Search for the cell housing the specified text and yield its (x, y) center coordinate. 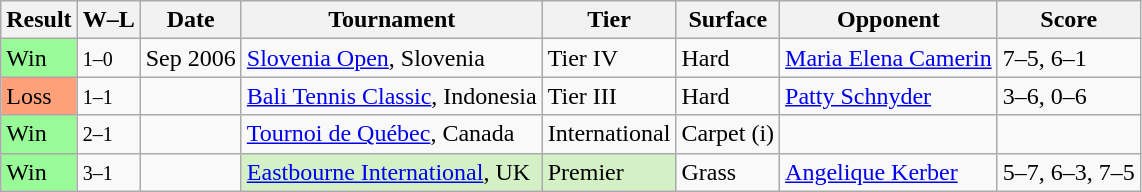
W–L (108, 20)
International (609, 134)
1–1 (108, 96)
Bali Tennis Classic, Indonesia (392, 96)
Result (39, 20)
Surface (728, 20)
1–0 (108, 58)
Score (1068, 20)
Maria Elena Camerin (889, 58)
Tournament (392, 20)
Tier IV (609, 58)
3–1 (108, 172)
2–1 (108, 134)
3–6, 0–6 (1068, 96)
Loss (39, 96)
Date (190, 20)
Premier (609, 172)
Angelique Kerber (889, 172)
Eastbourne International, UK (392, 172)
Slovenia Open, Slovenia (392, 58)
Patty Schnyder (889, 96)
Opponent (889, 20)
Sep 2006 (190, 58)
7–5, 6–1 (1068, 58)
Tier (609, 20)
Tournoi de Québec, Canada (392, 134)
Tier III (609, 96)
Carpet (i) (728, 134)
Grass (728, 172)
5–7, 6–3, 7–5 (1068, 172)
